Output the (x, y) coordinate of the center of the cell containing the given text.  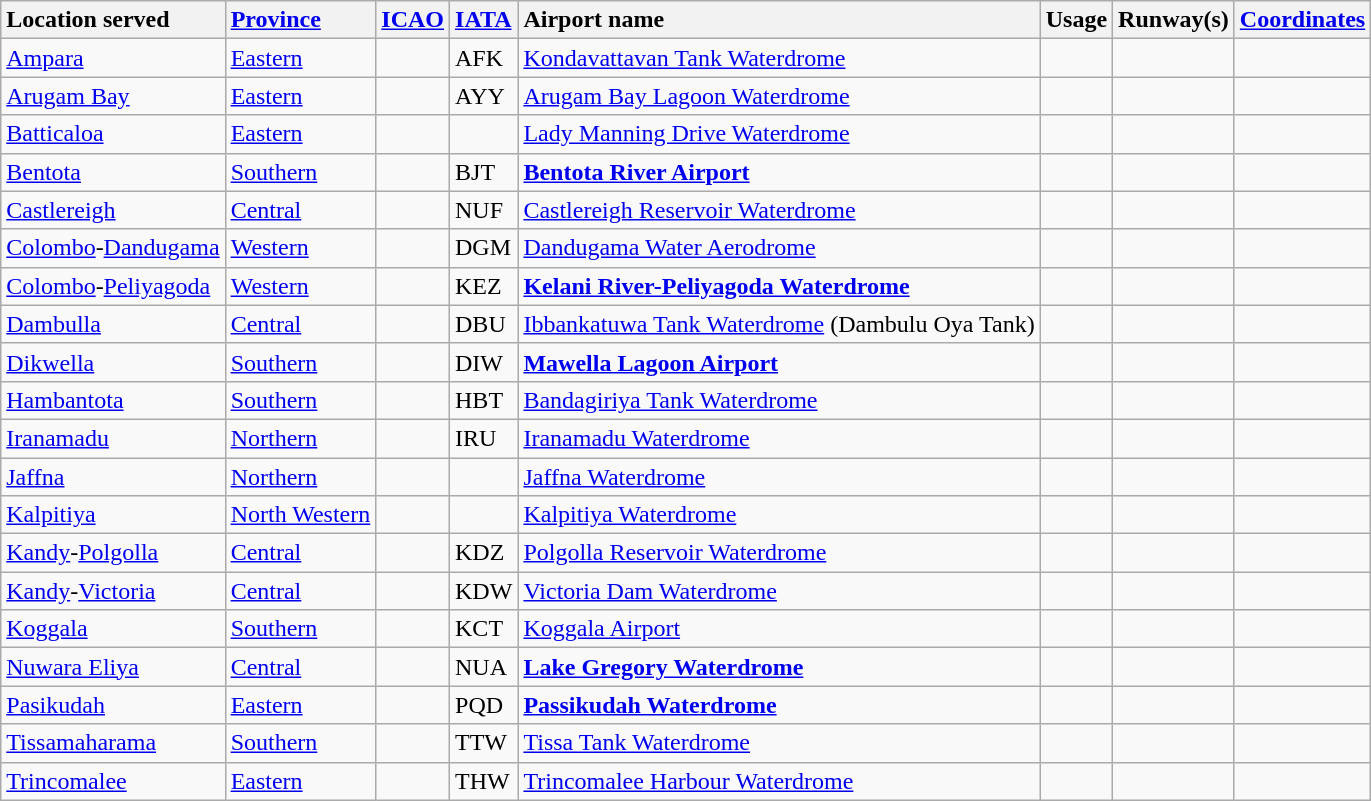
Kalpitiya (113, 515)
Province (300, 20)
NUA (484, 667)
THW (484, 781)
Ampara (113, 58)
Batticaloa (113, 134)
Runway(s) (1174, 20)
Arugam Bay (113, 96)
Kandy-Victoria (113, 591)
Victoria Dam Waterdrome (779, 591)
AYY (484, 96)
IRU (484, 438)
Dikwella (113, 362)
Hambantota (113, 400)
KDZ (484, 553)
Iranamadu Waterdrome (779, 438)
Location served (113, 20)
Iranamadu (113, 438)
Colombo-Dandugama (113, 248)
HBT (484, 400)
ICAO (413, 20)
Dandugama Water Aerodrome (779, 248)
KCT (484, 629)
PQD (484, 705)
AFK (484, 58)
Lake Gregory Waterdrome (779, 667)
Polgolla Reservoir Waterdrome (779, 553)
Tissamaharama (113, 743)
BJT (484, 172)
DIW (484, 362)
Colombo-Peliyagoda (113, 286)
Koggala (113, 629)
Lady Manning Drive Waterdrome (779, 134)
Bentota (113, 172)
North Western (300, 515)
Usage (1076, 20)
Kandy-Polgolla (113, 553)
Coordinates (1302, 20)
Castlereigh Reservoir Waterdrome (779, 210)
Jaffna Waterdrome (779, 477)
DGM (484, 248)
Ibbankatuwa Tank Waterdrome (Dambulu Oya Tank) (779, 324)
Kelani River-Peliyagoda Waterdrome (779, 286)
KDW (484, 591)
IATA (484, 20)
Nuwara Eliya (113, 667)
Kalpitiya Waterdrome (779, 515)
TTW (484, 743)
Tissa Tank Waterdrome (779, 743)
Pasikudah (113, 705)
Castlereigh (113, 210)
Jaffna (113, 477)
Kondavattavan Tank Waterdrome (779, 58)
Trincomalee Harbour Waterdrome (779, 781)
Koggala Airport (779, 629)
Trincomalee (113, 781)
Arugam Bay Lagoon Waterdrome (779, 96)
Bentota River Airport (779, 172)
Passikudah Waterdrome (779, 705)
KEZ (484, 286)
Airport name (779, 20)
NUF (484, 210)
Dambulla (113, 324)
Mawella Lagoon Airport (779, 362)
Bandagiriya Tank Waterdrome (779, 400)
DBU (484, 324)
